Scan for the cell matching the given text and deliver its [x, y] coordinate at center. 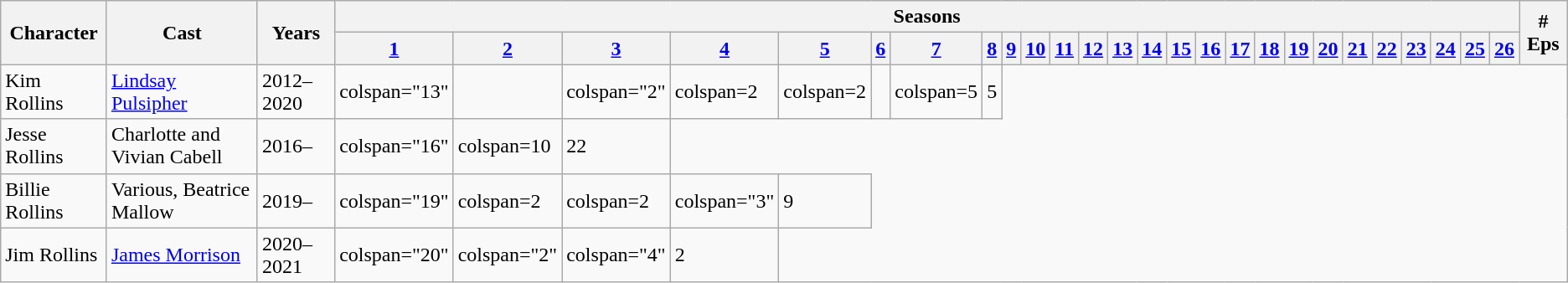
Various, Beatrice Mallow [182, 201]
colspan="13" [395, 92]
20 [1328, 49]
21 [1357, 49]
6 [881, 49]
10 [1035, 49]
Lindsay Pulsipher [182, 92]
colspan=5 [936, 92]
Kim Rollins [54, 92]
Jim Rollins [54, 255]
colspan="16" [395, 146]
3 [616, 49]
1 [395, 49]
Seasons [927, 17]
colspan="20" [395, 255]
Billie Rollins [54, 201]
Jesse Rollins [54, 146]
Character [54, 33]
12 [1094, 49]
2012–2020 [296, 92]
18 [1270, 49]
25 [1474, 49]
24 [1446, 49]
14 [1153, 49]
colspan=10 [508, 146]
# Eps [1544, 33]
13 [1122, 49]
Charlotte and Vivian Cabell [182, 146]
2020–2021 [296, 255]
2019– [296, 201]
7 [936, 49]
11 [1065, 49]
15 [1181, 49]
colspan="4" [616, 255]
23 [1416, 49]
17 [1240, 49]
26 [1504, 49]
James Morrison [182, 255]
19 [1298, 49]
2016– [296, 146]
16 [1211, 49]
4 [725, 49]
colspan="19" [395, 201]
Cast [182, 33]
8 [992, 49]
Years [296, 33]
colspan="3" [725, 201]
